Provide the [x, y] coordinate of the cell's center where the given text is located.  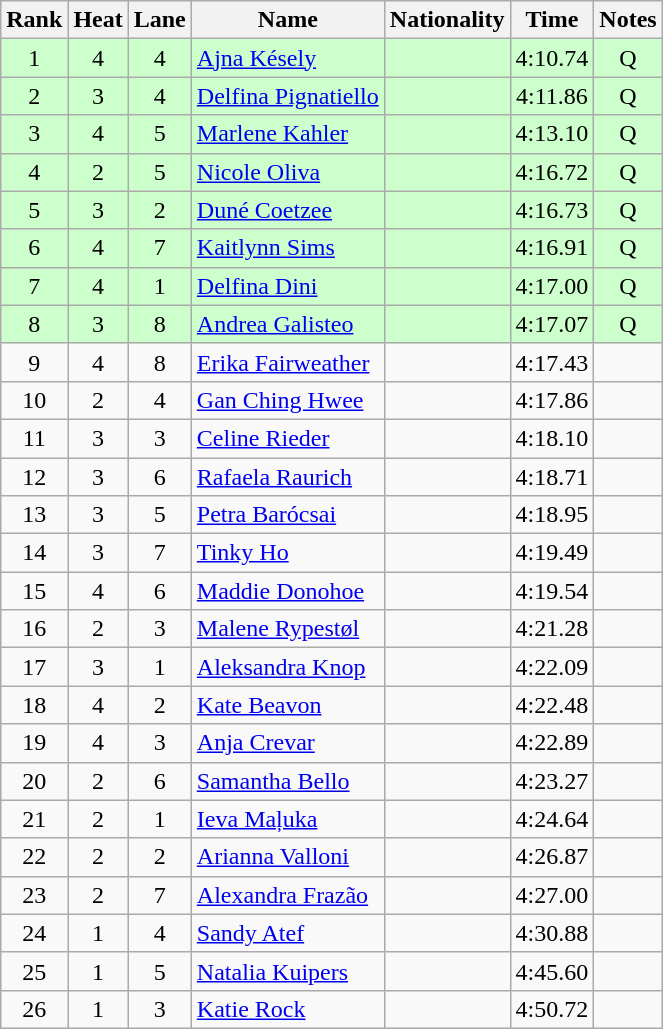
10 [34, 400]
4:10.74 [552, 58]
Arianna Valloni [288, 857]
4:18.10 [552, 438]
4:19.49 [552, 553]
Time [552, 20]
Malene Rypestøl [288, 629]
Sandy Atef [288, 933]
13 [34, 515]
17 [34, 667]
4:17.43 [552, 362]
12 [34, 477]
18 [34, 705]
14 [34, 553]
Kaitlynn Sims [288, 248]
20 [34, 781]
Samantha Bello [288, 781]
4:16.91 [552, 248]
Natalia Kuipers [288, 971]
4:45.60 [552, 971]
Erika Fairweather [288, 362]
Heat [98, 20]
Rank [34, 20]
Marlene Kahler [288, 134]
4:50.72 [552, 1009]
Katie Rock [288, 1009]
Alexandra Frazão [288, 895]
4:17.00 [552, 286]
4:16.73 [552, 210]
16 [34, 629]
4:22.89 [552, 743]
Name [288, 20]
Anja Crevar [288, 743]
Rafaela Raurich [288, 477]
4:26.87 [552, 857]
4:27.00 [552, 895]
Delfina Dini [288, 286]
4:16.72 [552, 172]
4:11.86 [552, 96]
4:22.09 [552, 667]
Celine Rieder [288, 438]
4:22.48 [552, 705]
22 [34, 857]
11 [34, 438]
4:30.88 [552, 933]
Aleksandra Knop [288, 667]
Delfina Pignatiello [288, 96]
9 [34, 362]
Duné Coetzee [288, 210]
Lane [160, 20]
4:19.54 [552, 591]
4:13.10 [552, 134]
Maddie Donohoe [288, 591]
Kate Beavon [288, 705]
Petra Barócsai [288, 515]
21 [34, 819]
25 [34, 971]
Ieva Maļuka [288, 819]
Andrea Galisteo [288, 324]
4:17.86 [552, 400]
19 [34, 743]
4:18.71 [552, 477]
Nicole Oliva [288, 172]
26 [34, 1009]
4:17.07 [552, 324]
Gan Ching Hwee [288, 400]
24 [34, 933]
Nationality [447, 20]
23 [34, 895]
Notes [628, 20]
4:21.28 [552, 629]
4:23.27 [552, 781]
15 [34, 591]
4:18.95 [552, 515]
4:24.64 [552, 819]
Tinky Ho [288, 553]
Ajna Késely [288, 58]
